Find where the given text appears and provide that cell's center as (X, Y) coordinate. 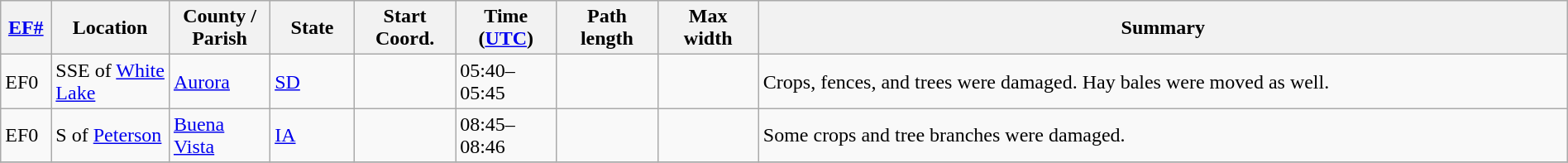
IA (313, 136)
S of Peterson (111, 136)
SSE of White Lake (111, 81)
Buena Vista (219, 136)
05:40–05:45 (506, 81)
Time (UTC) (506, 28)
SD (313, 81)
Path length (607, 28)
County / Parish (219, 28)
Max width (708, 28)
EF# (26, 28)
08:45–08:46 (506, 136)
Crops, fences, and trees were damaged. Hay bales were moved as well. (1163, 81)
Start Coord. (404, 28)
Summary (1163, 28)
Aurora (219, 81)
Location (111, 28)
Some crops and tree branches were damaged. (1163, 136)
State (313, 28)
